From the cell containing the given text, extract its center point as (X, Y) coordinate. 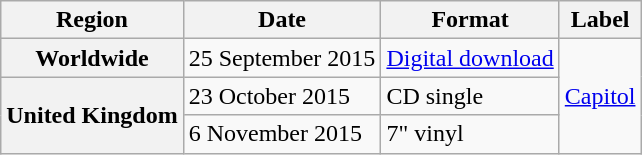
Region (92, 20)
Label (600, 20)
United Kingdom (92, 115)
Digital download (470, 58)
6 November 2015 (282, 134)
25 September 2015 (282, 58)
Format (470, 20)
7" vinyl (470, 134)
CD single (470, 96)
23 October 2015 (282, 96)
Capitol (600, 96)
Worldwide (92, 58)
Date (282, 20)
